Return the (x, y) coordinate for the center point of the cell that contains the specified text.  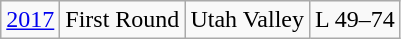
L 49–74 (354, 20)
First Round (122, 20)
2017 (30, 20)
Utah Valley (248, 20)
